Locate the cell with the specified text and output its (X, Y) center coordinate. 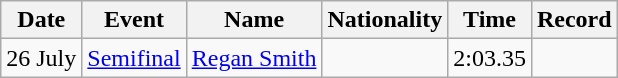
Regan Smith (254, 58)
Date (42, 20)
Time (490, 20)
2:03.35 (490, 58)
Record (574, 20)
Event (134, 20)
Name (254, 20)
Semifinal (134, 58)
26 July (42, 58)
Nationality (385, 20)
